Extract the [X, Y] coordinate from the center of the cell holding the provided text.  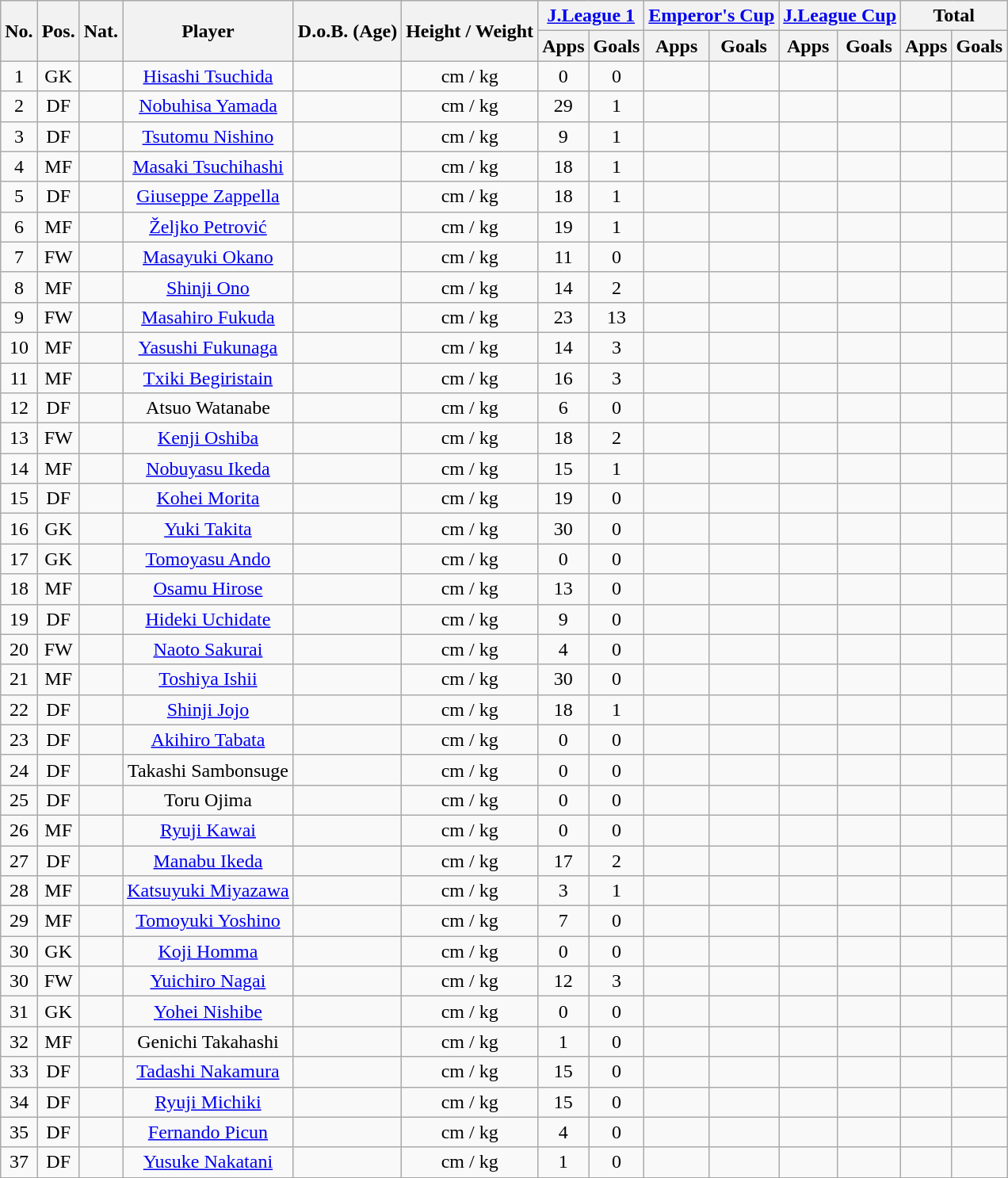
20 [19, 649]
Giuseppe Zappella [208, 197]
34 [19, 1102]
Atsuo Watanabe [208, 408]
Kohei Morita [208, 499]
31 [19, 1012]
Takashi Sambonsuge [208, 770]
Txiki Begiristain [208, 378]
25 [19, 800]
Nobuhisa Yamada [208, 106]
Osamu Hirose [208, 589]
Koji Homma [208, 951]
Ryuji Kawai [208, 830]
Tomoyasu Ando [208, 559]
5 [19, 197]
Toshiya Ishii [208, 679]
27 [19, 860]
Masahiro Fukuda [208, 317]
Kenji Oshiba [208, 438]
Ryuji Michiki [208, 1102]
Pos. [59, 31]
Nat. [101, 31]
22 [19, 709]
Željko Petrović [208, 227]
Height / Weight [470, 31]
37 [19, 1162]
Yuki Takita [208, 529]
10 [19, 347]
Yohei Nishibe [208, 1012]
Yuichiro Nagai [208, 981]
Akihiro Tabata [208, 740]
Nobuyasu Ikeda [208, 469]
J.League 1 [591, 16]
35 [19, 1132]
Emperor's Cup [712, 16]
Katsuyuki Miyazawa [208, 891]
Tsutomu Nishino [208, 136]
Naoto Sakurai [208, 649]
32 [19, 1042]
No. [19, 31]
26 [19, 830]
24 [19, 770]
Hisashi Tsuchida [208, 76]
Tadashi Nakamura [208, 1072]
Yusuke Nakatani [208, 1162]
Manabu Ikeda [208, 860]
Shinji Jojo [208, 709]
Hideki Uchidate [208, 619]
33 [19, 1072]
Toru Ojima [208, 800]
Total [954, 16]
Shinji Ono [208, 287]
8 [19, 287]
J.League Cup [840, 16]
21 [19, 679]
D.o.B. (Age) [347, 31]
Fernando Picun [208, 1132]
Masaki Tsuchihashi [208, 166]
Player [208, 31]
Tomoyuki Yoshino [208, 921]
Masayuki Okano [208, 257]
Genichi Takahashi [208, 1042]
Yasushi Fukunaga [208, 347]
28 [19, 891]
